Output the (x, y) coordinate of the center of the cell containing the given text.  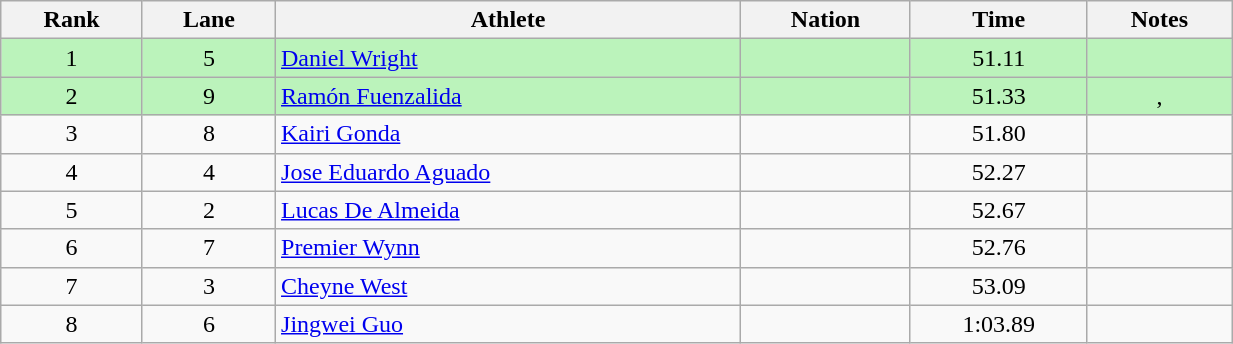
Ramón Fuenzalida (508, 96)
52.67 (998, 210)
Rank (72, 20)
Nation (826, 20)
9 (208, 96)
1:03.89 (998, 324)
51.80 (998, 134)
53.09 (998, 286)
51.33 (998, 96)
Time (998, 20)
Jose Eduardo Aguado (508, 172)
Lane (208, 20)
Daniel Wright (508, 58)
51.11 (998, 58)
Athlete (508, 20)
, (1159, 96)
52.76 (998, 248)
Jingwei Guo (508, 324)
52.27 (998, 172)
Kairi Gonda (508, 134)
Premier Wynn (508, 248)
1 (72, 58)
Notes (1159, 20)
Cheyne West (508, 286)
Lucas De Almeida (508, 210)
